Locate the cell with the specified text and output its (x, y) center coordinate. 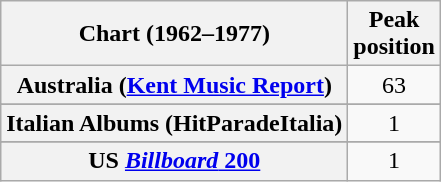
Peakposition (394, 34)
Italian Albums (HitParadeItalia) (174, 123)
Chart (1962–1977) (174, 34)
63 (394, 85)
US Billboard 200 (174, 161)
Australia (Kent Music Report) (174, 85)
